From the cell containing the given text, extract its center point as [x, y] coordinate. 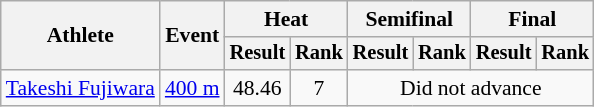
Final [532, 19]
Heat [286, 19]
7 [319, 88]
Takeshi Fujiwara [80, 88]
Semifinal [410, 19]
400 m [192, 88]
48.46 [258, 88]
Athlete [80, 36]
Did not advance [471, 88]
Event [192, 36]
